Search for the cell housing the specified text and yield its [x, y] center coordinate. 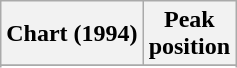
Peakposition [189, 34]
Chart (1994) [72, 34]
